Determine the [X, Y] coordinate at the center of the cell enclosing the given text.  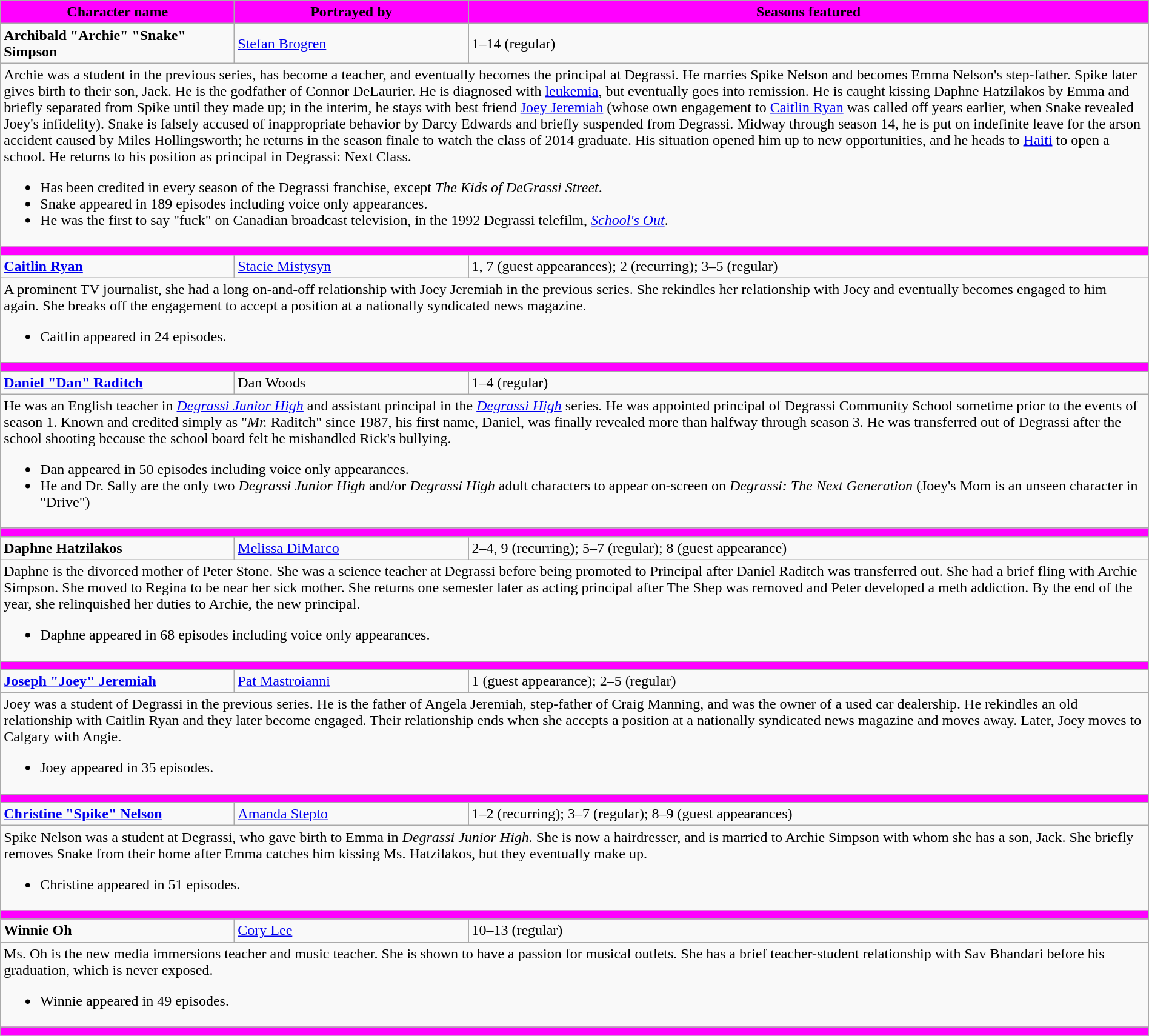
Daphne Hatzilakos [118, 548]
1–14 (regular) [808, 44]
Seasons featured [808, 12]
Joseph "Joey" Jeremiah [118, 681]
Dan Woods [351, 383]
Pat Mastroianni [351, 681]
Winnie Oh [118, 931]
Melissa DiMarco [351, 548]
Stacie Mistysyn [351, 266]
Caitlin Ryan [118, 266]
Stefan Brogren [351, 44]
10–13 (regular) [808, 931]
1–4 (regular) [808, 383]
Christine "Spike" Nelson [118, 814]
1–2 (recurring); 3–7 (regular); 8–9 (guest appearances) [808, 814]
2–4, 9 (recurring); 5–7 (regular); 8 (guest appearance) [808, 548]
Amanda Stepto [351, 814]
Cory Lee [351, 931]
Daniel "Dan" Raditch [118, 383]
Character name [118, 12]
Portrayed by [351, 12]
1, 7 (guest appearances); 2 (recurring); 3–5 (regular) [808, 266]
Archibald "Archie" "Snake" Simpson [118, 44]
1 (guest appearance); 2–5 (regular) [808, 681]
